Detect which cell encompasses the target text, then output its (X, Y) center coordinate. 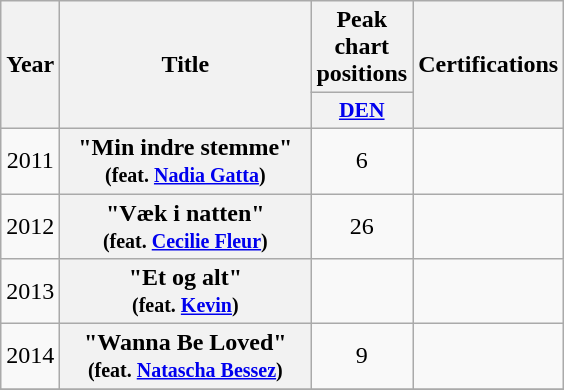
2014 (30, 356)
"Et og alt"(feat. Kevin) (186, 292)
2013 (30, 292)
"Væk i natten"(feat. Cecilie Fleur) (186, 226)
26 (362, 226)
9 (362, 356)
"Min indre stemme" (feat. Nadia Gatta) (186, 160)
Year (30, 65)
"Wanna Be Loved"(feat. Natascha Bessez) (186, 356)
6 (362, 160)
Certifications (488, 65)
2011 (30, 160)
Title (186, 65)
DEN (362, 111)
2012 (30, 226)
Peak chart positions (362, 47)
